Output the [x, y] coordinate of the center of the cell containing the given text.  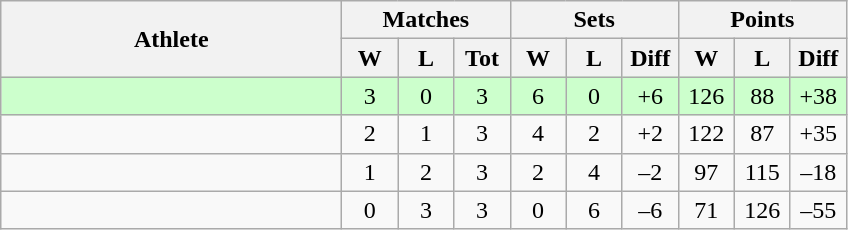
97 [706, 172]
122 [706, 134]
115 [762, 172]
+6 [650, 96]
Points [762, 20]
71 [706, 210]
–18 [818, 172]
87 [762, 134]
–55 [818, 210]
+35 [818, 134]
Matches [426, 20]
–2 [650, 172]
88 [762, 96]
+2 [650, 134]
Sets [594, 20]
Athlete [172, 39]
–6 [650, 210]
Tot [482, 58]
+38 [818, 96]
